Find where the given text appears and provide that cell's center as [x, y] coordinate. 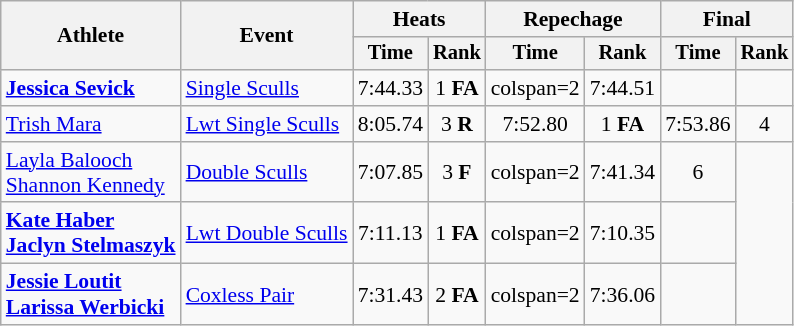
Heats [420, 19]
Event [267, 36]
3 R [457, 124]
3 F [457, 172]
4 [765, 124]
7:07.85 [390, 172]
8:05.74 [390, 124]
Trish Mara [91, 124]
Kate HaberJaclyn Stelmaszyk [91, 234]
7:31.43 [390, 294]
Jessie LoutitLarissa Werbicki [91, 294]
Jessica Sevick [91, 88]
Lwt Double Sculls [267, 234]
7:52.80 [536, 124]
Double Sculls [267, 172]
7:44.51 [622, 88]
7:11.13 [390, 234]
Lwt Single Sculls [267, 124]
2 FA [457, 294]
6 [698, 172]
7:36.06 [622, 294]
Layla BaloochShannon Kennedy [91, 172]
7:44.33 [390, 88]
7:41.34 [622, 172]
Single Sculls [267, 88]
Coxless Pair [267, 294]
Repechage [574, 19]
Athlete [91, 36]
7:53.86 [698, 124]
7:10.35 [622, 234]
Final [726, 19]
